Scan for the cell matching the given text and deliver its [X, Y] coordinate at center. 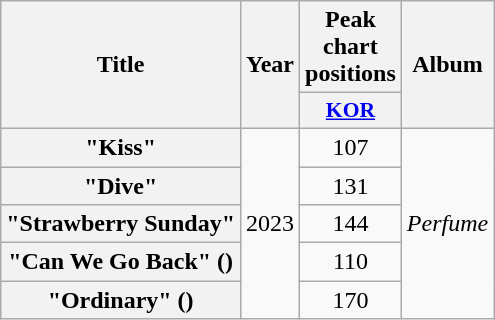
Title [121, 65]
Peak chart positions [351, 47]
"Strawberry Sunday" [121, 224]
131 [351, 185]
107 [351, 147]
Year [270, 65]
Perfume [447, 223]
110 [351, 262]
"Ordinary" () [121, 300]
170 [351, 300]
"Can We Go Back" () [121, 262]
Album [447, 65]
"Dive" [121, 185]
KOR [351, 111]
2023 [270, 223]
144 [351, 224]
"Kiss" [121, 147]
